Determine the (X, Y) coordinate at the center of the cell enclosing the given text.  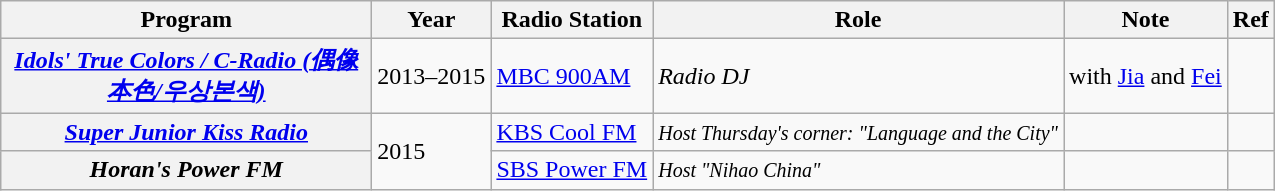
SBS Power FM (572, 170)
with Jia and Fei (1146, 76)
2015 (432, 151)
Radio DJ (858, 76)
MBC 900AM (572, 76)
Horan's Power FM (186, 170)
Host "Nihao China" (858, 170)
Radio Station (572, 20)
Ref (1250, 20)
Note (1146, 20)
Role (858, 20)
Idols' True Colors / C-Radio (偶像本色/우상본색) (186, 76)
2013–2015 (432, 76)
KBS Cool FM (572, 132)
Super Junior Kiss Radio (186, 132)
Host Thursday's corner: "Language and the City" (858, 132)
Program (186, 20)
Year (432, 20)
